Provide the (X, Y) coordinate of the cell's center where the given text is located.  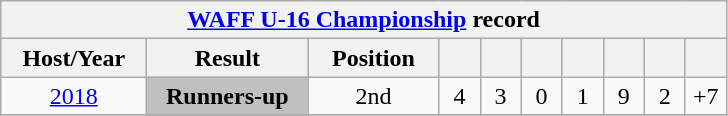
Runners-up (228, 96)
Position (374, 58)
2018 (74, 96)
9 (624, 96)
0 (542, 96)
2nd (374, 96)
Result (228, 58)
1 (582, 96)
3 (500, 96)
Host/Year (74, 58)
WAFF U-16 Championship record (364, 20)
4 (460, 96)
2 (664, 96)
+7 (706, 96)
